Capture the cell that displays the provided text and extract its [x, y] central coordinate. 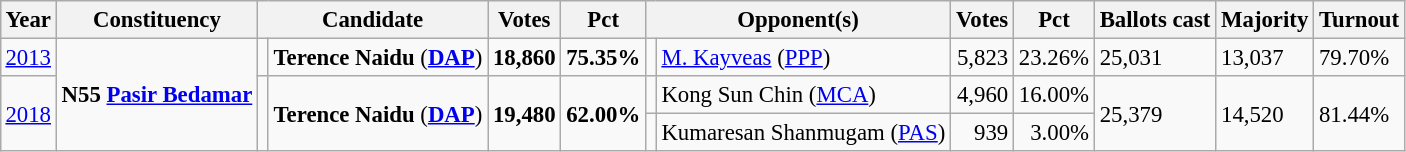
4,960 [982, 95]
2018 [28, 114]
14,520 [1265, 114]
5,823 [982, 57]
13,037 [1265, 57]
25,379 [1154, 114]
16.00% [1054, 95]
75.35% [604, 57]
M. Kayveas (PPP) [804, 57]
18,860 [524, 57]
Constituency [156, 20]
3.00% [1054, 133]
23.26% [1054, 57]
2013 [28, 57]
Majority [1265, 20]
62.00% [604, 114]
Opponent(s) [798, 20]
N55 Pasir Bedamar [156, 94]
Kong Sun Chin (MCA) [804, 95]
Kumaresan Shanmugam (PAS) [804, 133]
79.70% [1360, 57]
939 [982, 133]
Turnout [1360, 20]
Year [28, 20]
Candidate [373, 20]
19,480 [524, 114]
Ballots cast [1154, 20]
25,031 [1154, 57]
81.44% [1360, 114]
